Search for the cell housing the specified text and yield its [x, y] center coordinate. 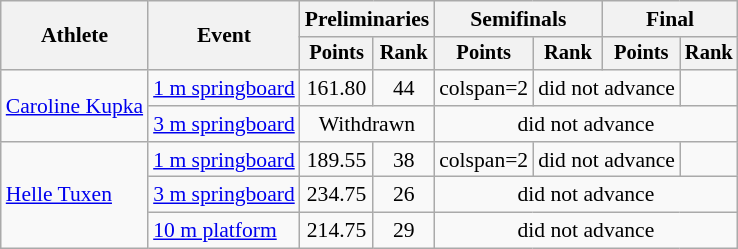
Preliminaries [367, 19]
234.75 [337, 195]
214.75 [337, 231]
189.55 [337, 160]
Athlete [74, 36]
44 [404, 88]
Withdrawn [367, 124]
Caroline Kupka [74, 106]
10 m platform [224, 231]
Final [670, 19]
Helle Tuxen [74, 196]
26 [404, 195]
Semifinals [518, 19]
Event [224, 36]
29 [404, 231]
161.80 [337, 88]
38 [404, 160]
